Detect which cell encompasses the target text, then output its (x, y) center coordinate. 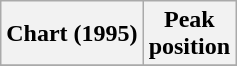
Chart (1995) (72, 34)
Peakposition (189, 34)
